Pinpoint the cell where the given text exists, returning its [x, y] midpoint coordinate. 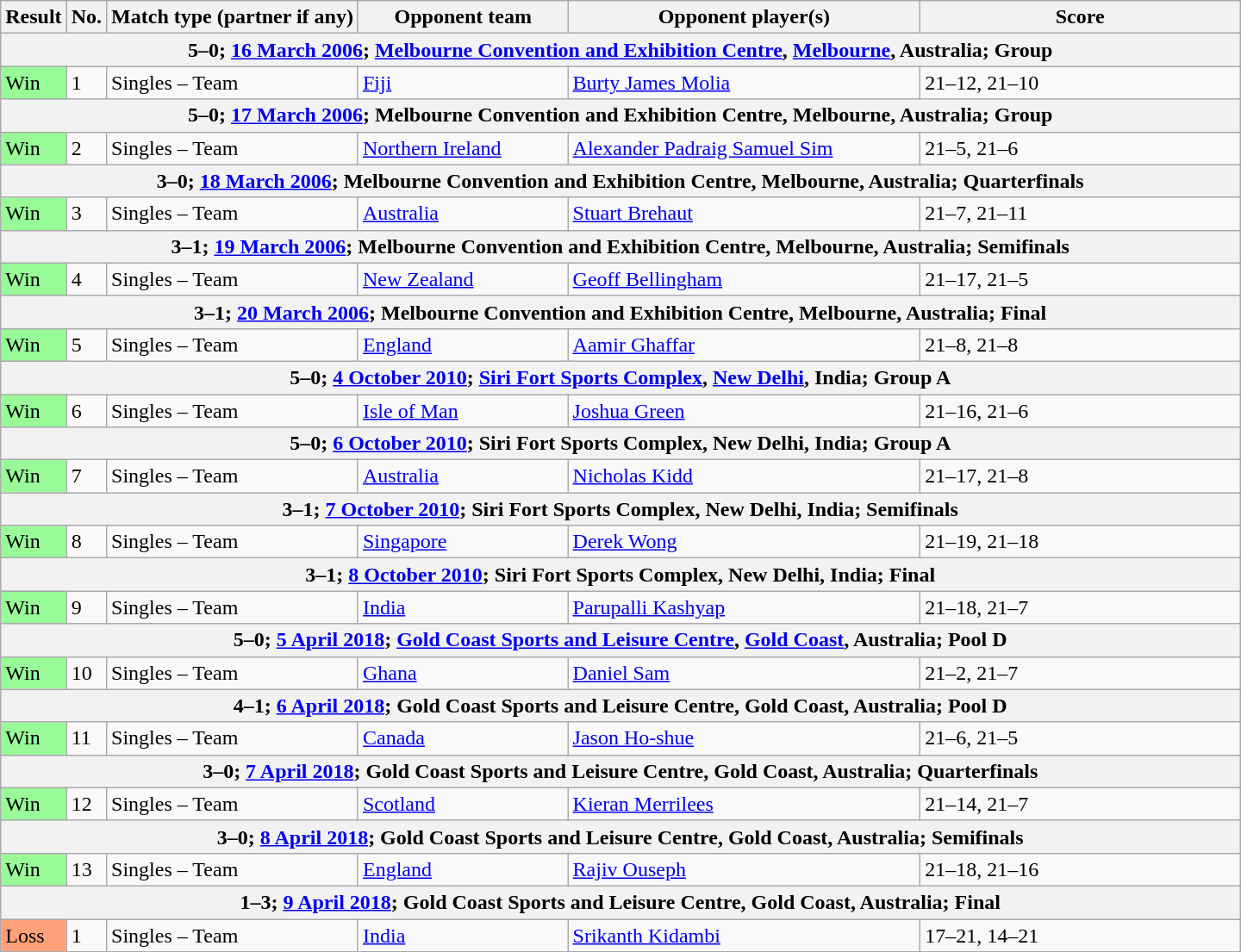
21–17, 21–5 [1081, 279]
5–0; 16 March 2006; Melbourne Convention and Exhibition Centre, Melbourne, Australia; Group [620, 50]
Score [1081, 17]
Match type (partner if any) [233, 17]
Scotland [463, 804]
5–0; 6 October 2010; Siri Fort Sports Complex, New Delhi, India; Group A [620, 444]
Burty James Molia [745, 83]
5 [86, 345]
3–1; 20 March 2006; Melbourne Convention and Exhibition Centre, Melbourne, Australia; Final [620, 312]
No. [86, 17]
5–0; 5 April 2018; Gold Coast Sports and Leisure Centre, Gold Coast, Australia; Pool D [620, 640]
Geoff Bellingham [745, 279]
6 [86, 411]
21–18, 21–7 [1081, 607]
21–17, 21–8 [1081, 476]
Ghana [463, 673]
21–16, 21–6 [1081, 411]
8 [86, 542]
11 [86, 738]
21–14, 21–7 [1081, 804]
12 [86, 804]
9 [86, 607]
Stuart Brehaut [745, 214]
3–0; 7 April 2018; Gold Coast Sports and Leisure Centre, Gold Coast, Australia; Quarterfinals [620, 771]
Opponent player(s) [745, 17]
Fiji [463, 83]
10 [86, 673]
3–0; 8 April 2018; Gold Coast Sports and Leisure Centre, Gold Coast, Australia; Semifinals [620, 837]
New Zealand [463, 279]
4 [86, 279]
Alexander Padraig Samuel Sim [745, 148]
21–2, 21–7 [1081, 673]
Kieran Merrilees [745, 804]
5–0; 4 October 2010; Siri Fort Sports Complex, New Delhi, India; Group A [620, 377]
4–1; 6 April 2018; Gold Coast Sports and Leisure Centre, Gold Coast, Australia; Pool D [620, 706]
21–6, 21–5 [1081, 738]
Loss [34, 935]
3–1; 19 March 2006; Melbourne Convention and Exhibition Centre, Melbourne, Australia; Semifinals [620, 246]
5–0; 17 March 2006; Melbourne Convention and Exhibition Centre, Melbourne, Australia; Group [620, 115]
21–18, 21–16 [1081, 869]
Northern Ireland [463, 148]
17–21, 14–21 [1081, 935]
13 [86, 869]
Daniel Sam [745, 673]
3–1; 7 October 2010; Siri Fort Sports Complex, New Delhi, India; Semifinals [620, 509]
21–12, 21–10 [1081, 83]
Parupalli Kashyap [745, 607]
Isle of Man [463, 411]
1–3; 9 April 2018; Gold Coast Sports and Leisure Centre, Gold Coast, Australia; Final [620, 902]
Derek Wong [745, 542]
Srikanth Kidambi [745, 935]
Canada [463, 738]
2 [86, 148]
Opponent team [463, 17]
3 [86, 214]
3–0; 18 March 2006; Melbourne Convention and Exhibition Centre, Melbourne, Australia; Quarterfinals [620, 181]
3–1; 8 October 2010; Siri Fort Sports Complex, New Delhi, India; Final [620, 575]
Result [34, 17]
Nicholas Kidd [745, 476]
Joshua Green [745, 411]
21–5, 21–6 [1081, 148]
21–8, 21–8 [1081, 345]
21–7, 21–11 [1081, 214]
Singapore [463, 542]
21–19, 21–18 [1081, 542]
Aamir Ghaffar [745, 345]
7 [86, 476]
Rajiv Ouseph [745, 869]
Jason Ho-shue [745, 738]
